Detect which cell encompasses the target text, then output its [X, Y] center coordinate. 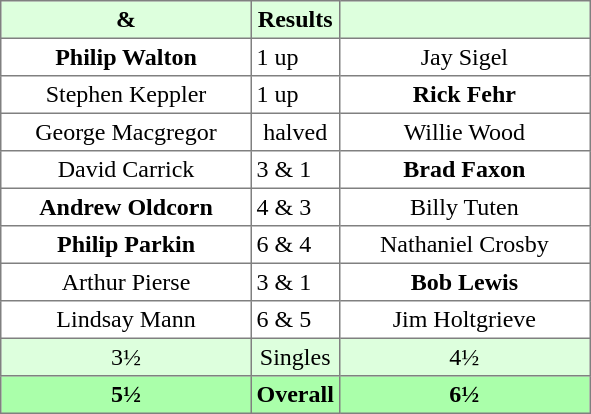
George Macgregor [126, 132]
Arthur Pierse [126, 282]
& [126, 20]
Overall [295, 395]
Philip Walton [126, 57]
Lindsay Mann [126, 320]
David Carrick [126, 170]
Results [295, 20]
Willie Wood [464, 132]
5½ [126, 395]
Jay Sigel [464, 57]
Bob Lewis [464, 282]
4½ [464, 357]
3½ [126, 357]
Jim Holtgrieve [464, 320]
6 & 4 [295, 245]
6 & 5 [295, 320]
4 & 3 [295, 207]
Philip Parkin [126, 245]
Andrew Oldcorn [126, 207]
Brad Faxon [464, 170]
Billy Tuten [464, 207]
Singles [295, 357]
Rick Fehr [464, 95]
Nathaniel Crosby [464, 245]
6½ [464, 395]
Stephen Keppler [126, 95]
halved [295, 132]
